Pinpoint the cell where the given text exists, returning its [x, y] midpoint coordinate. 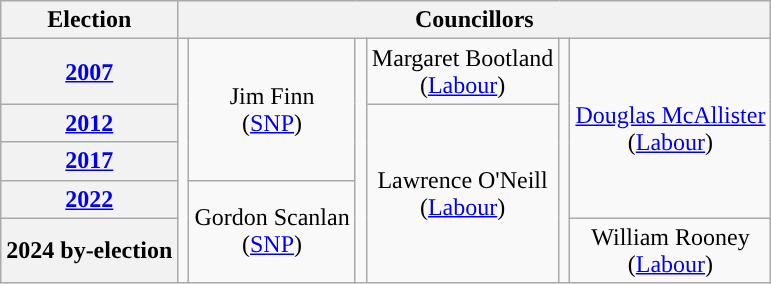
2012 [90, 123]
Douglas McAllister(Labour) [670, 128]
2007 [90, 72]
Margaret Bootland(Labour) [462, 72]
William Rooney (Labour) [670, 250]
Election [90, 20]
Gordon Scanlan(SNP) [272, 232]
Lawrence O'Neill(Labour) [462, 194]
2022 [90, 199]
2017 [90, 161]
Councillors [474, 20]
2024 by-election [90, 250]
Jim Finn(SNP) [272, 110]
